Pinpoint the cell where the given text exists, returning its (x, y) midpoint coordinate. 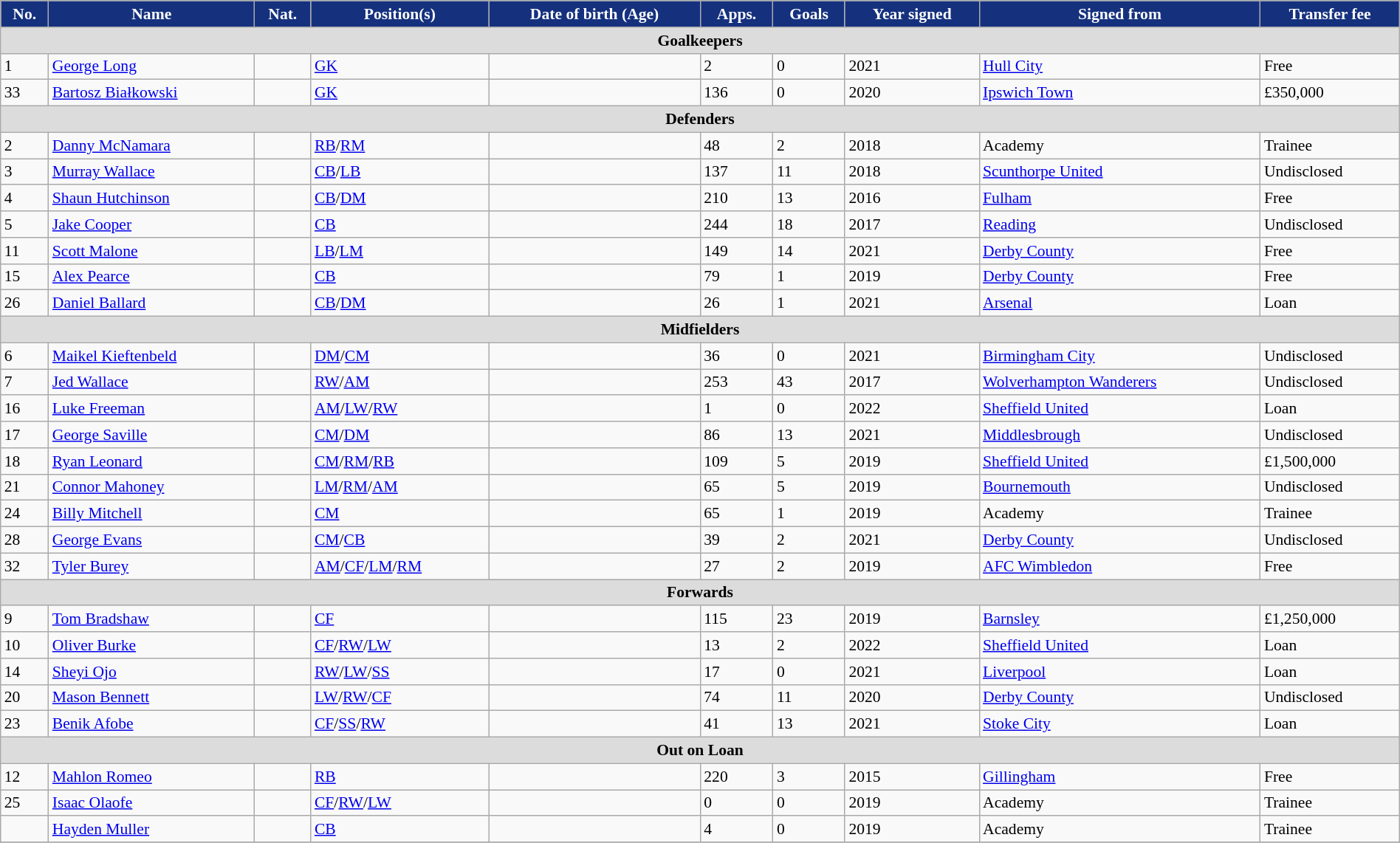
137 (737, 172)
Billy Mitchell (152, 514)
136 (737, 93)
CM/CB (400, 540)
Bournemouth (1119, 487)
2015 (912, 777)
RB/RM (400, 145)
CF (400, 619)
79 (737, 277)
115 (737, 619)
Tyler Burey (152, 566)
CM/DM (400, 435)
27 (737, 566)
AM/CF/LM/RM (400, 566)
7 (25, 382)
AFC Wimbledon (1119, 566)
No. (25, 14)
RB (400, 777)
32 (25, 566)
28 (25, 540)
244 (737, 224)
Maikel Kieftenbeld (152, 356)
Birmingham City (1119, 356)
Scott Malone (152, 251)
210 (737, 199)
Name (152, 14)
Bartosz Białkowski (152, 93)
48 (737, 145)
149 (737, 251)
Tom Bradshaw (152, 619)
86 (737, 435)
George Saville (152, 435)
Daniel Ballard (152, 303)
RW/LW/SS (400, 672)
20 (25, 698)
RW/AM (400, 382)
Reading (1119, 224)
LB/LM (400, 251)
Position(s) (400, 14)
36 (737, 356)
Midfielders (700, 330)
6 (25, 356)
Connor Mahoney (152, 487)
Alex Pearce (152, 277)
Out on Loan (700, 751)
Oliver Burke (152, 645)
10 (25, 645)
Benik Afobe (152, 724)
Gillingham (1119, 777)
Wolverhampton Wanderers (1119, 382)
39 (737, 540)
Ryan Leonard (152, 461)
33 (25, 93)
21 (25, 487)
Danny McNamara (152, 145)
Year signed (912, 14)
Arsenal (1119, 303)
74 (737, 698)
Forwards (700, 593)
12 (25, 777)
Stoke City (1119, 724)
15 (25, 277)
CM/RM/RB (400, 461)
Transfer fee (1330, 14)
Scunthorpe United (1119, 172)
Hull City (1119, 66)
Middlesbrough (1119, 435)
CM (400, 514)
DM/CM (400, 356)
Liverpool (1119, 672)
CB/LB (400, 172)
George Long (152, 66)
Murray Wallace (152, 172)
£350,000 (1330, 93)
16 (25, 409)
Mahlon Romeo (152, 777)
LW/RW/CF (400, 698)
Mason Bennett (152, 698)
Jed Wallace (152, 382)
Hayden Muller (152, 830)
Defenders (700, 120)
Sheyi Ojo (152, 672)
Nat. (283, 14)
24 (25, 514)
109 (737, 461)
9 (25, 619)
Shaun Hutchinson (152, 199)
AM/LW/RW (400, 409)
Date of birth (Age) (594, 14)
Isaac Olaofe (152, 803)
25 (25, 803)
£1,500,000 (1330, 461)
£1,250,000 (1330, 619)
Barnsley (1119, 619)
41 (737, 724)
Goals (809, 14)
220 (737, 777)
Luke Freeman (152, 409)
253 (737, 382)
LM/RM/AM (400, 487)
George Evans (152, 540)
Apps. (737, 14)
Ipswich Town (1119, 93)
Signed from (1119, 14)
Goalkeepers (700, 41)
2016 (912, 199)
Jake Cooper (152, 224)
43 (809, 382)
CF/SS/RW (400, 724)
Fulham (1119, 199)
